Output the [X, Y] coordinate of the center of the cell containing the given text.  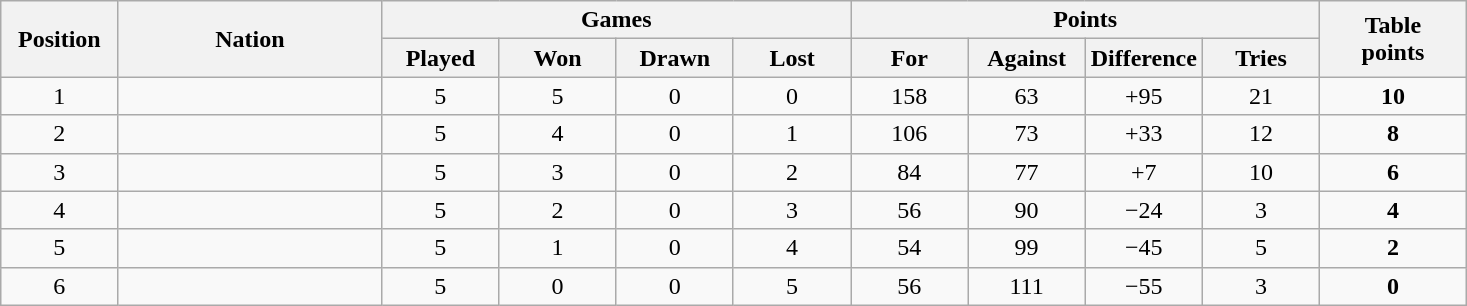
−55 [1144, 286]
111 [1026, 286]
77 [1026, 172]
−45 [1144, 248]
Difference [1144, 58]
158 [910, 96]
8 [1394, 134]
99 [1026, 248]
Tries [1260, 58]
For [910, 58]
+7 [1144, 172]
Won [558, 58]
106 [910, 134]
Position [60, 39]
84 [910, 172]
12 [1260, 134]
Lost [792, 58]
+95 [1144, 96]
63 [1026, 96]
−24 [1144, 210]
Played [440, 58]
Tablepoints [1394, 39]
Games [616, 20]
Against [1026, 58]
Drawn [674, 58]
54 [910, 248]
Nation [250, 39]
73 [1026, 134]
+33 [1144, 134]
90 [1026, 210]
21 [1260, 96]
Points [1086, 20]
